Scan for the cell matching the given text and deliver its (x, y) coordinate at center. 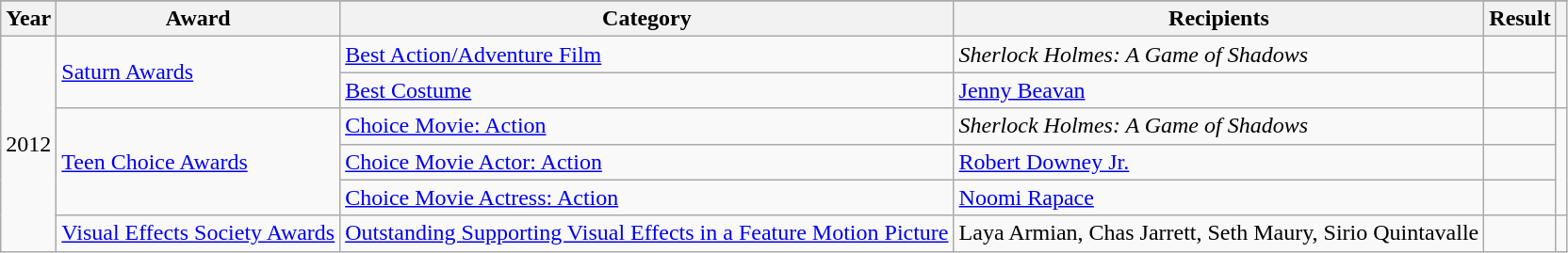
Best Costume (646, 90)
Teen Choice Awards (198, 162)
Saturn Awards (198, 72)
Category (646, 19)
Year (28, 19)
Choice Movie Actor: Action (646, 162)
Recipients (1219, 19)
Outstanding Supporting Visual Effects in a Feature Motion Picture (646, 233)
Award (198, 19)
2012 (28, 144)
Choice Movie: Action (646, 126)
Noomi Rapace (1219, 198)
Robert Downey Jr. (1219, 162)
Visual Effects Society Awards (198, 233)
Laya Armian, Chas Jarrett, Seth Maury, Sirio Quintavalle (1219, 233)
Result (1520, 19)
Choice Movie Actress: Action (646, 198)
Best Action/Adventure Film (646, 55)
Jenny Beavan (1219, 90)
